From the cell containing the given text, extract its center point as [X, Y] coordinate. 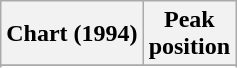
Chart (1994) [72, 34]
Peakposition [189, 34]
